Pinpoint the cell where the given text exists, returning its [X, Y] midpoint coordinate. 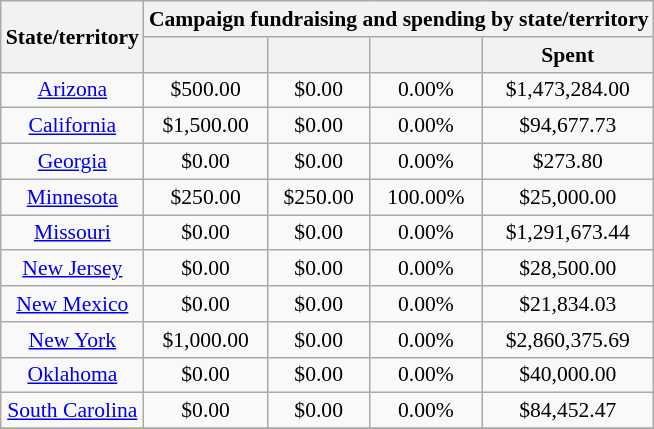
$1,000.00 [206, 340]
$273.80 [568, 162]
Oklahoma [72, 375]
Missouri [72, 233]
$40,000.00 [568, 375]
State/territory [72, 36]
$21,834.03 [568, 304]
$1,473,284.00 [568, 90]
$25,000.00 [568, 197]
Georgia [72, 162]
$500.00 [206, 90]
$84,452.47 [568, 411]
New Mexico [72, 304]
$28,500.00 [568, 269]
South Carolina [72, 411]
Campaign fundraising and spending by state/territory [399, 19]
New York [72, 340]
Spent [568, 55]
Arizona [72, 90]
New Jersey [72, 269]
California [72, 126]
$1,500.00 [206, 126]
$2,860,375.69 [568, 340]
$94,677.73 [568, 126]
Minnesota [72, 197]
100.00% [426, 197]
$1,291,673.44 [568, 233]
